Return (X, Y) of the center of cell containing provided text 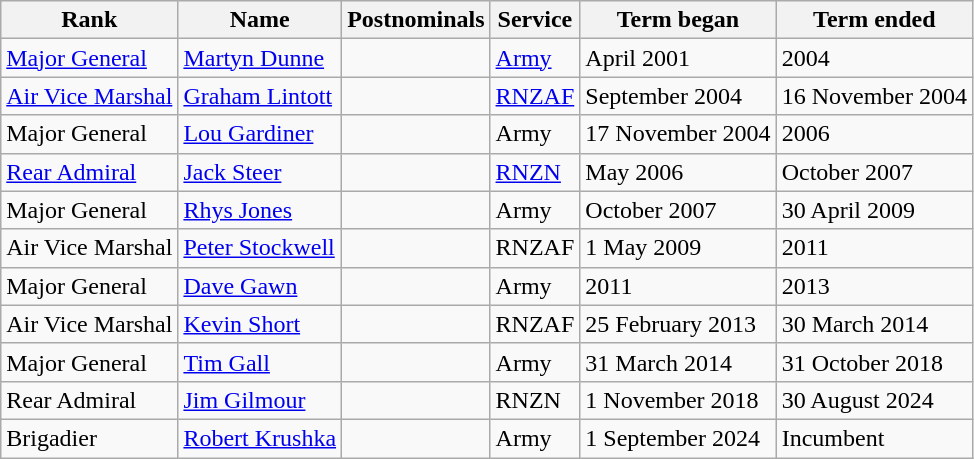
Dave Gawn (260, 286)
Graham Lintott (260, 96)
September 2004 (678, 96)
31 March 2014 (678, 362)
1 May 2009 (678, 248)
Martyn Dunne (260, 58)
30 March 2014 (874, 324)
2013 (874, 286)
May 2006 (678, 172)
16 November 2004 (874, 96)
Robert Krushka (260, 438)
17 November 2004 (678, 134)
Kevin Short (260, 324)
Term ended (874, 20)
2004 (874, 58)
Brigadier (90, 438)
Peter Stockwell (260, 248)
April 2001 (678, 58)
Incumbent (874, 438)
Lou Gardiner (260, 134)
1 September 2024 (678, 438)
Jack Steer (260, 172)
Service (535, 20)
Term began (678, 20)
Name (260, 20)
Jim Gilmour (260, 400)
1 November 2018 (678, 400)
25 February 2013 (678, 324)
31 October 2018 (874, 362)
2006 (874, 134)
Postnominals (416, 20)
Rank (90, 20)
Tim Gall (260, 362)
30 August 2024 (874, 400)
30 April 2009 (874, 210)
Rhys Jones (260, 210)
